Locate the cell with the specified text and output its [x, y] center coordinate. 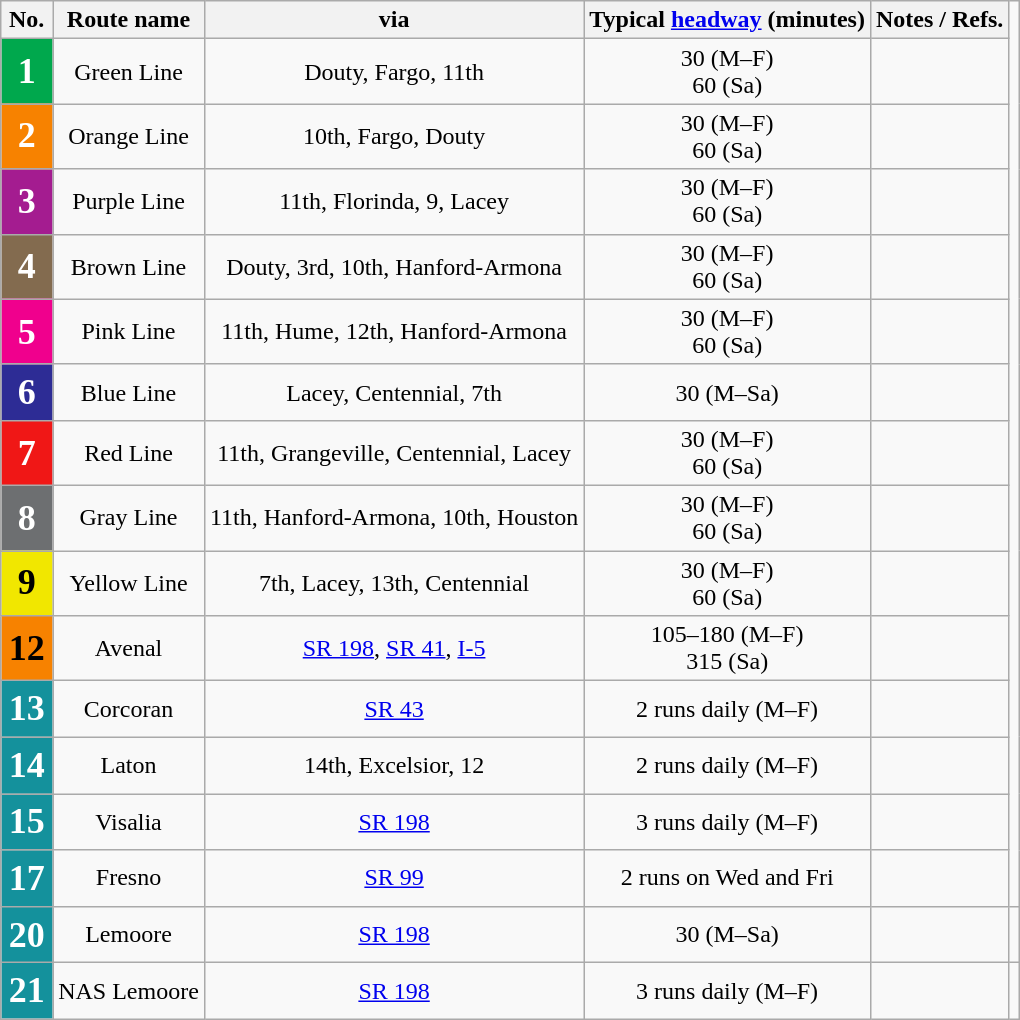
11th, Hume, 12th, Hanford-Armona [394, 332]
Red Line [129, 454]
Corcoran [129, 709]
17 [27, 878]
11th, Florinda, 9, Lacey [394, 202]
2 runs on Wed and Fri [728, 878]
NAS Lemoore [129, 991]
8 [27, 518]
Yellow Line [129, 584]
14th, Excelsior, 12 [394, 765]
105–180 (M–F)315 (Sa) [728, 648]
9 [27, 584]
7th, Lacey, 13th, Centennial [394, 584]
Douty, 3rd, 10th, Hanford-Armona [394, 266]
Visalia [129, 822]
Lacey, Centennial, 7th [394, 392]
Fresno [129, 878]
2 [27, 136]
11th, Hanford-Armona, 10th, Houston [394, 518]
SR 198, SR 41, I-5 [394, 648]
6 [27, 392]
SR 99 [394, 878]
Route name [129, 20]
SR 43 [394, 709]
Pink Line [129, 332]
1 [27, 72]
13 [27, 709]
via [394, 20]
15 [27, 822]
Lemoore [129, 934]
7 [27, 454]
Laton [129, 765]
10th, Fargo, Douty [394, 136]
Typical headway (minutes) [728, 20]
Blue Line [129, 392]
12 [27, 648]
Brown Line [129, 266]
No. [27, 20]
11th, Grangeville, Centennial, Lacey [394, 454]
Notes / Refs. [939, 20]
5 [27, 332]
Orange Line [129, 136]
4 [27, 266]
Avenal [129, 648]
Green Line [129, 72]
Douty, Fargo, 11th [394, 72]
21 [27, 991]
14 [27, 765]
20 [27, 934]
Purple Line [129, 202]
3 [27, 202]
Gray Line [129, 518]
